Return (X, Y) of the center of cell containing provided text 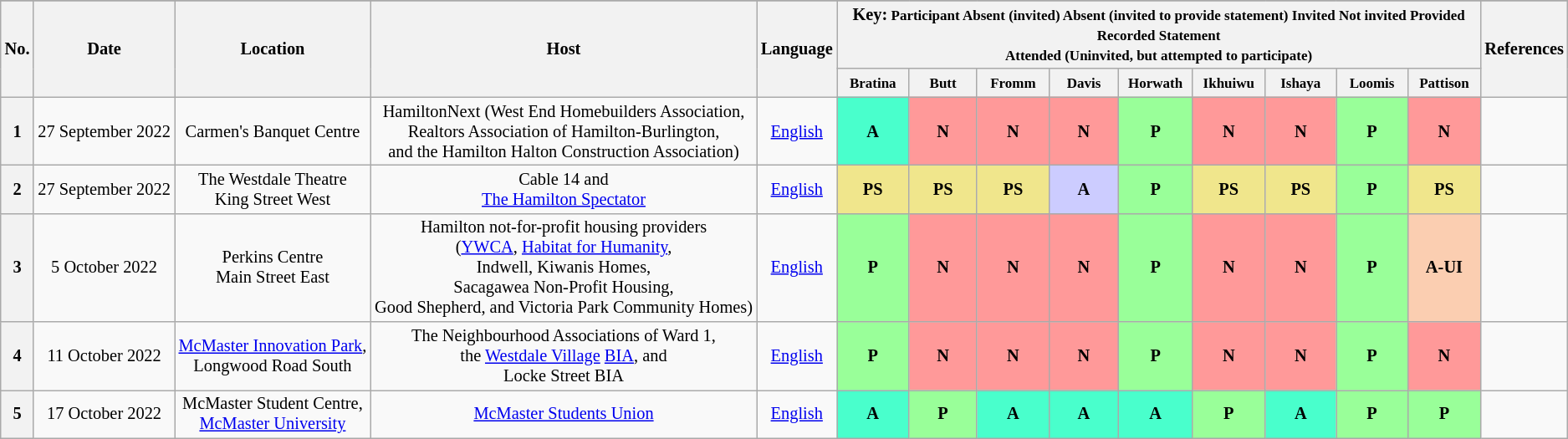
Date (104, 48)
Cable 14 andThe Hamilton Spectator (564, 189)
Loomis (1372, 83)
Bratina (873, 83)
Language (797, 48)
The Westdale TheatreKing Street West (273, 189)
17 October 2022 (104, 414)
McMaster Innovation Park,Longwood Road South (273, 356)
Ikhuiwu (1229, 83)
Fromm (1013, 83)
4 (18, 356)
3 (18, 268)
The Neighbourhood Associations of Ward 1,the Westdale Village BIA, andLocke Street BIA (564, 356)
2 (18, 189)
Carmen's Banquet Centre (273, 131)
Horwath (1156, 83)
Pattison (1443, 83)
A-UI (1443, 268)
No. (18, 48)
Davis (1084, 83)
Butt (943, 83)
McMaster Students Union (564, 414)
McMaster Student Centre,McMaster University (273, 414)
Location (273, 48)
Ishaya (1301, 83)
HamiltonNext (West End Homebuilders Association,Realtors Association of Hamilton-Burlington,and the Hamilton Halton Construction Association) (564, 131)
1 (18, 131)
5 (18, 414)
References (1524, 48)
11 October 2022 (104, 356)
Perkins CentreMain Street East (273, 268)
Host (564, 48)
5 October 2022 (104, 268)
